Search for the cell housing the specified text and yield its (x, y) center coordinate. 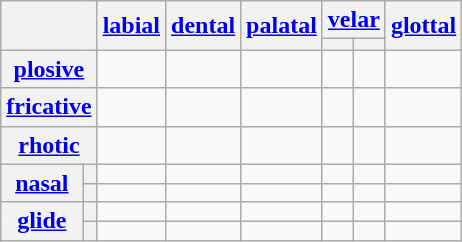
glottal (423, 26)
dental (204, 26)
rhotic (49, 145)
labial (131, 26)
velar (354, 20)
plosive (49, 69)
nasal (42, 183)
palatal (282, 26)
fricative (49, 107)
glide (42, 221)
